Capture the cell that displays the provided text and extract its (x, y) central coordinate. 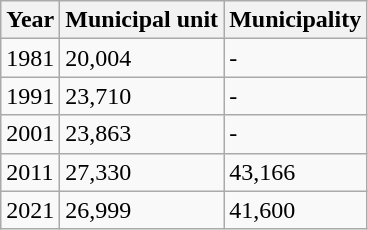
43,166 (296, 172)
1991 (30, 96)
20,004 (142, 58)
41,600 (296, 210)
23,863 (142, 134)
26,999 (142, 210)
Municipality (296, 20)
Municipal unit (142, 20)
2021 (30, 210)
Year (30, 20)
23,710 (142, 96)
2011 (30, 172)
27,330 (142, 172)
2001 (30, 134)
1981 (30, 58)
